Provide the [X, Y] coordinate of the cell's center where the given text is located.  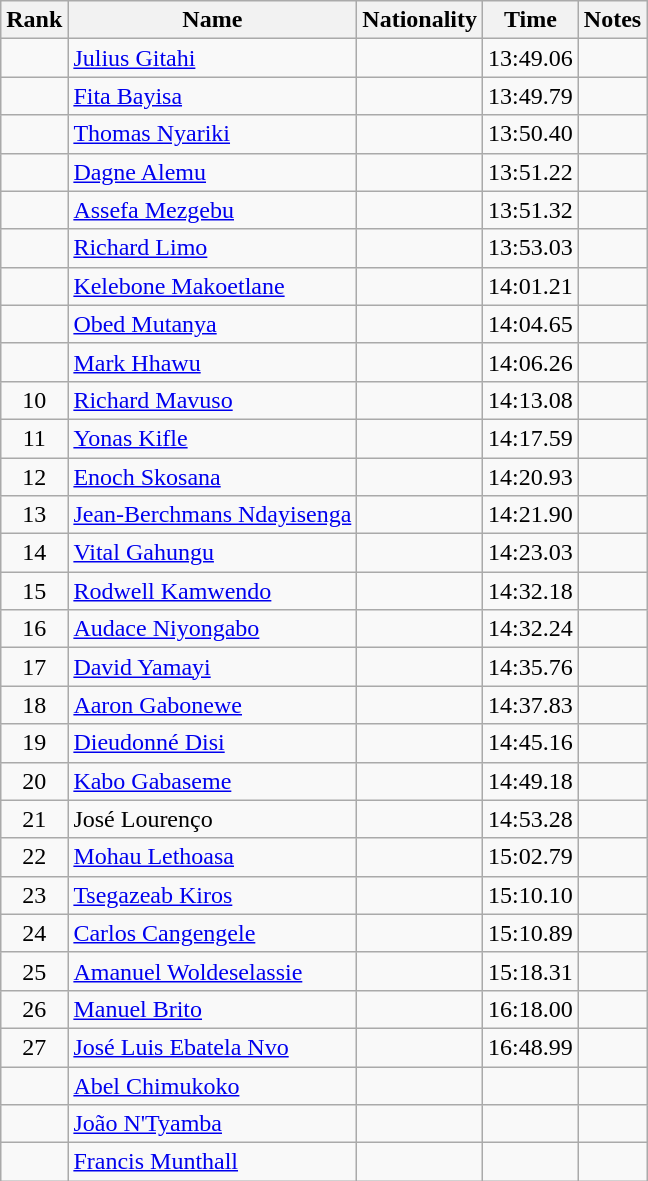
14:21.90 [531, 515]
Yonas Kifle [212, 438]
26 [34, 1009]
13:51.22 [531, 172]
13:51.32 [531, 210]
Vital Gahungu [212, 553]
Dagne Alemu [212, 172]
Rank [34, 20]
27 [34, 1047]
13:49.06 [531, 58]
Time [531, 20]
Fita Bayisa [212, 96]
Tsegazeab Kiros [212, 895]
Mohau Lethoasa [212, 857]
Kabo Gabaseme [212, 781]
17 [34, 667]
13:53.03 [531, 248]
Notes [612, 20]
24 [34, 933]
Dieudonné Disi [212, 743]
19 [34, 743]
Name [212, 20]
16 [34, 629]
Richard Limo [212, 248]
18 [34, 705]
Aaron Gabonewe [212, 705]
10 [34, 400]
16:18.00 [531, 1009]
Enoch Skosana [212, 477]
Julius Gitahi [212, 58]
Audace Niyongabo [212, 629]
14:37.83 [531, 705]
Amanuel Woldeselassie [212, 971]
15:10.10 [531, 895]
23 [34, 895]
11 [34, 438]
14:53.28 [531, 819]
14:49.18 [531, 781]
14:17.59 [531, 438]
Abel Chimukoko [212, 1085]
Richard Mavuso [212, 400]
14:20.93 [531, 477]
13:49.79 [531, 96]
15:18.31 [531, 971]
Jean-Berchmans Ndayisenga [212, 515]
Manuel Brito [212, 1009]
João N'Tyamba [212, 1124]
14:01.21 [531, 286]
Thomas Nyariki [212, 134]
Kelebone Makoetlane [212, 286]
14:32.18 [531, 591]
José Luis Ebatela Nvo [212, 1047]
14:35.76 [531, 667]
José Lourenço [212, 819]
14:45.16 [531, 743]
14 [34, 553]
15:10.89 [531, 933]
14:13.08 [531, 400]
15:02.79 [531, 857]
22 [34, 857]
12 [34, 477]
13 [34, 515]
Obed Mutanya [212, 324]
Mark Hhawu [212, 362]
14:23.03 [531, 553]
21 [34, 819]
14:06.26 [531, 362]
Nationality [420, 20]
13:50.40 [531, 134]
Francis Munthall [212, 1162]
15 [34, 591]
16:48.99 [531, 1047]
Rodwell Kamwendo [212, 591]
Assefa Mezgebu [212, 210]
25 [34, 971]
20 [34, 781]
David Yamayi [212, 667]
14:04.65 [531, 324]
14:32.24 [531, 629]
Carlos Cangengele [212, 933]
